Output the [X, Y] coordinate of the center of the cell containing the given text.  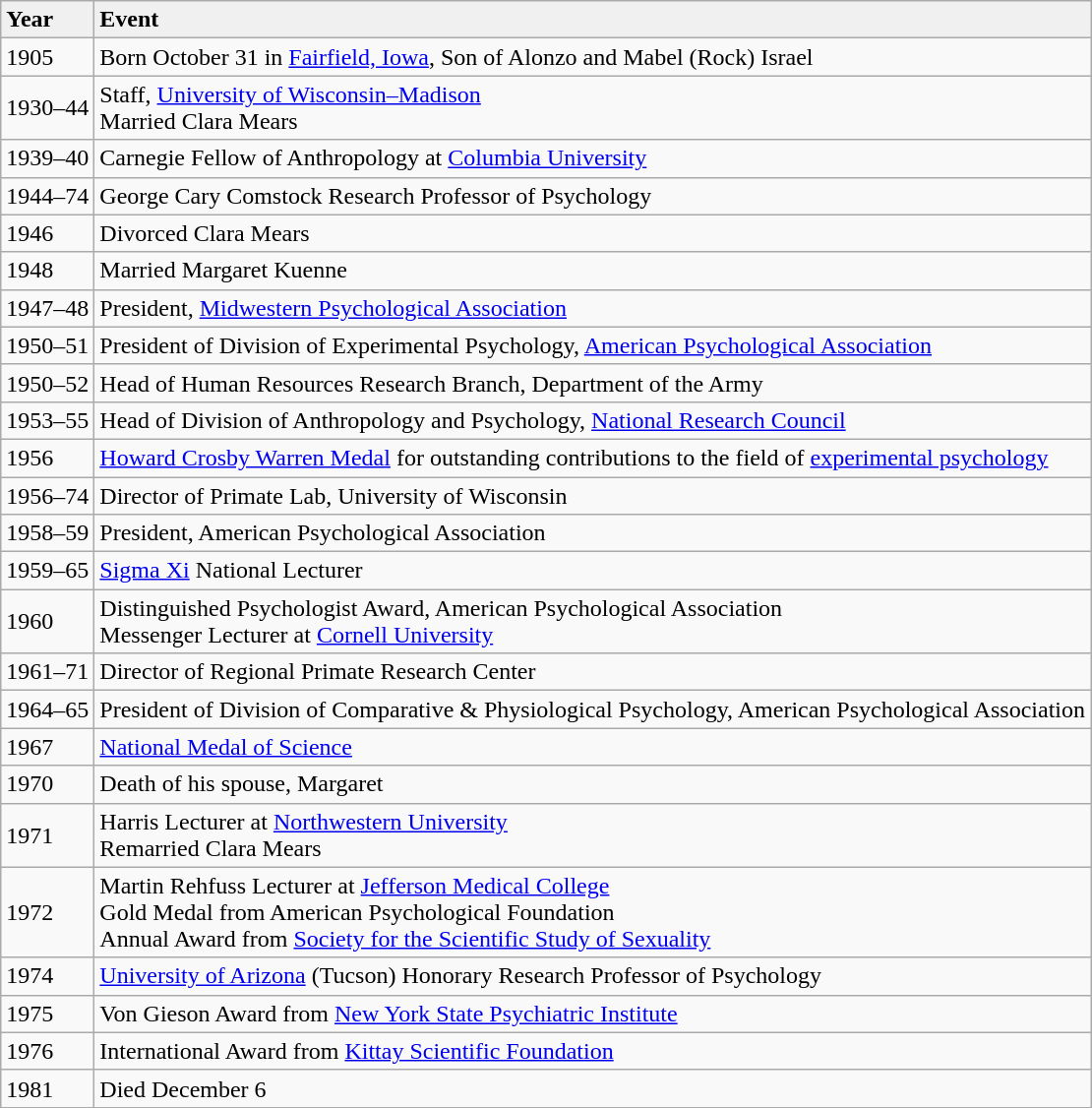
Harris Lecturer at Northwestern UniversityRemarried Clara Mears [592, 834]
Howard Crosby Warren Medal for outstanding contributions to the field of experimental psychology [592, 458]
President, American Psychological Association [592, 533]
George Cary Comstock Research Professor of Psychology [592, 196]
1981 [47, 1088]
Carnegie Fellow of Anthropology at Columbia University [592, 158]
1961–71 [47, 672]
1905 [47, 57]
Director of Regional Primate Research Center [592, 672]
1959–65 [47, 571]
1930–44 [47, 108]
1970 [47, 784]
1964–65 [47, 709]
President of Division of Comparative & Physiological Psychology, American Psychological Association [592, 709]
Year [47, 20]
1948 [47, 271]
1956–74 [47, 495]
1960 [47, 622]
1974 [47, 976]
Sigma Xi National Lecturer [592, 571]
1946 [47, 233]
Director of Primate Lab, University of Wisconsin [592, 495]
National Medal of Science [592, 747]
Von Gieson Award from New York State Psychiatric Institute [592, 1014]
Born October 31 in Fairfield, Iowa, Son of Alonzo and Mabel (Rock) Israel [592, 57]
1947–48 [47, 308]
Death of his spouse, Margaret [592, 784]
1976 [47, 1051]
Head of Human Resources Research Branch, Department of the Army [592, 383]
1950–51 [47, 345]
University of Arizona (Tucson) Honorary Research Professor of Psychology [592, 976]
1953–55 [47, 420]
Head of Division of Anthropology and Psychology, National Research Council [592, 420]
1958–59 [47, 533]
Event [592, 20]
President of Division of Experimental Psychology, American Psychological Association [592, 345]
1971 [47, 834]
1975 [47, 1014]
1944–74 [47, 196]
International Award from Kittay Scientific Foundation [592, 1051]
President, Midwestern Psychological Association [592, 308]
Staff, University of Wisconsin–MadisonMarried Clara Mears [592, 108]
1950–52 [47, 383]
Married Margaret Kuenne [592, 271]
1972 [47, 912]
1939–40 [47, 158]
1967 [47, 747]
1956 [47, 458]
Divorced Clara Mears [592, 233]
Distinguished Psychologist Award, American Psychological AssociationMessenger Lecturer at Cornell University [592, 622]
Died December 6 [592, 1088]
